Scan for the cell matching the given text and deliver its [x, y] coordinate at center. 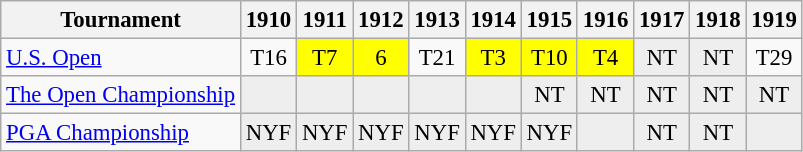
T29 [774, 58]
U.S. Open [121, 58]
Tournament [121, 20]
1911 [325, 20]
PGA Championship [121, 133]
1910 [268, 20]
T10 [549, 58]
1912 [381, 20]
1915 [549, 20]
1916 [605, 20]
1917 [662, 20]
T21 [437, 58]
T4 [605, 58]
T3 [493, 58]
The Open Championship [121, 95]
1919 [774, 20]
1913 [437, 20]
6 [381, 58]
T16 [268, 58]
T7 [325, 58]
1914 [493, 20]
1918 [718, 20]
